Extract the [x, y] coordinate from the center of the cell holding the provided text.  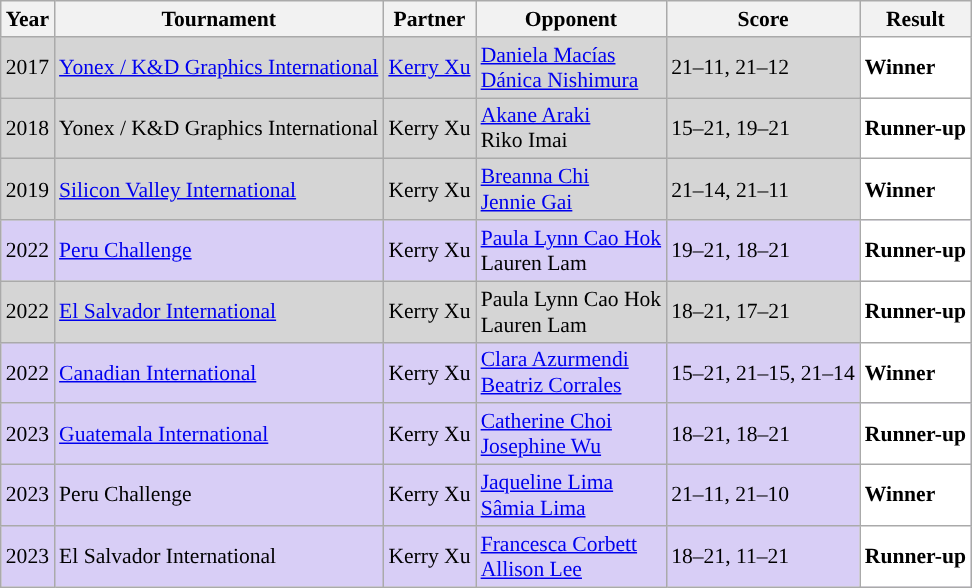
Daniela Macías Dánica Nishimura [572, 68]
Silicon Valley International [218, 190]
Catherine Choi Josephine Wu [572, 434]
Canadian International [218, 372]
21–11, 21–10 [763, 496]
Tournament [218, 19]
21–14, 21–11 [763, 190]
15–21, 19–21 [763, 128]
18–21, 11–21 [763, 556]
Breanna Chi Jennie Gai [572, 190]
Year [28, 19]
Partner [429, 19]
15–21, 21–15, 21–14 [763, 372]
Score [763, 19]
19–21, 18–21 [763, 250]
2017 [28, 68]
Result [916, 19]
Akane Araki Riko Imai [572, 128]
2019 [28, 190]
Opponent [572, 19]
Jaqueline Lima Sâmia Lima [572, 496]
21–11, 21–12 [763, 68]
Francesca Corbett Allison Lee [572, 556]
Guatemala International [218, 434]
18–21, 17–21 [763, 312]
2018 [28, 128]
Clara Azurmendi Beatriz Corrales [572, 372]
18–21, 18–21 [763, 434]
